From the cell containing the given text, extract its center point as [x, y] coordinate. 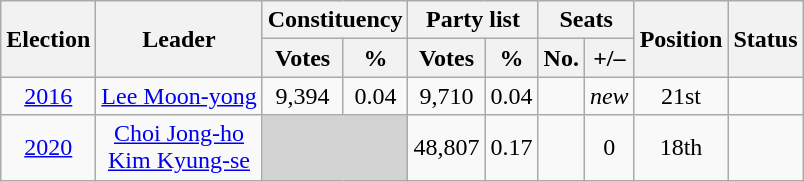
Status [766, 39]
0.17 [512, 148]
48,807 [446, 148]
9,710 [446, 96]
2016 [48, 96]
Leader [179, 39]
Position [681, 39]
Lee Moon-yong [179, 96]
Choi Jong-hoKim Kyung-se [179, 148]
Party list [473, 20]
21st [681, 96]
No. [561, 58]
0 [609, 148]
9,394 [302, 96]
2020 [48, 148]
Election [48, 39]
18th [681, 148]
new [609, 96]
Seats [586, 20]
Constituency [335, 20]
+/– [609, 58]
